Capture the cell that displays the provided text and extract its [x, y] central coordinate. 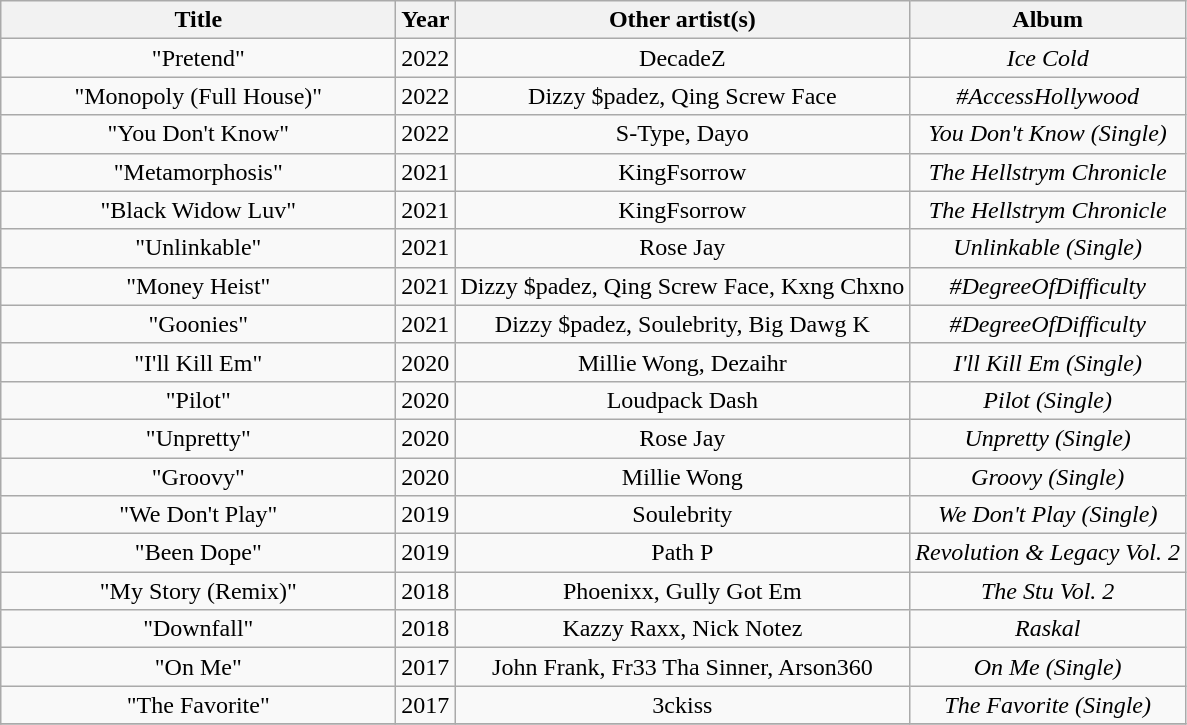
"Pilot" [198, 400]
"Been Dope" [198, 553]
"My Story (Remix)" [198, 591]
Unlinkable (Single) [1048, 248]
"We Don't Play" [198, 515]
Dizzy $padez, Qing Screw Face, Kxng Chxno [682, 286]
Groovy (Single) [1048, 477]
"Goonies" [198, 324]
"Monopoly (Full House)" [198, 96]
"On Me" [198, 667]
Millie Wong, Dezaihr [682, 362]
We Don't Play (Single) [1048, 515]
The Favorite (Single) [1048, 705]
Millie Wong [682, 477]
#AccessHollywood [1048, 96]
Loudpack Dash [682, 400]
"Unpretty" [198, 438]
"Money Heist" [198, 286]
You Don't Know (Single) [1048, 134]
Unpretty (Single) [1048, 438]
Year [426, 20]
"Pretend" [198, 58]
Raskal [1048, 629]
"Metamorphosis" [198, 172]
On Me (Single) [1048, 667]
The Stu Vol. 2 [1048, 591]
"I'll Kill Em" [198, 362]
Album [1048, 20]
Path P [682, 553]
I'll Kill Em (Single) [1048, 362]
"Groovy" [198, 477]
Other artist(s) [682, 20]
"Black Widow Luv" [198, 210]
3ckiss [682, 705]
Dizzy $padez, Soulebrity, Big Dawg K [682, 324]
"The Favorite" [198, 705]
Soulebrity [682, 515]
Phoenixx, Gully Got Em [682, 591]
John Frank, Fr33 Tha Sinner, Arson360 [682, 667]
"You Don't Know" [198, 134]
"Downfall" [198, 629]
Title [198, 20]
Revolution & Legacy Vol. 2 [1048, 553]
DecadeZ [682, 58]
Pilot (Single) [1048, 400]
S-Type, Dayo [682, 134]
Kazzy Raxx, Nick Notez [682, 629]
"Unlinkable" [198, 248]
Dizzy $padez, Qing Screw Face [682, 96]
Ice Cold [1048, 58]
